For the text-containing cell, return its midpoint in (x, y) coordinate format. 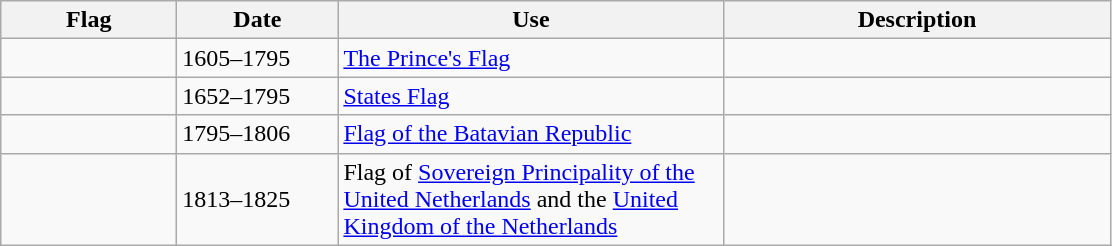
The Prince's Flag (531, 58)
Flag of Sovereign Principality of the United Netherlands and the United Kingdom of the Netherlands (531, 199)
Flag (89, 20)
1652–1795 (258, 96)
1605–1795 (258, 58)
Date (258, 20)
Use (531, 20)
States Flag (531, 96)
1795–1806 (258, 134)
1813–1825 (258, 199)
Flag of the Batavian Republic (531, 134)
Description (917, 20)
